For the text-containing cell, return its midpoint in [X, Y] coordinate format. 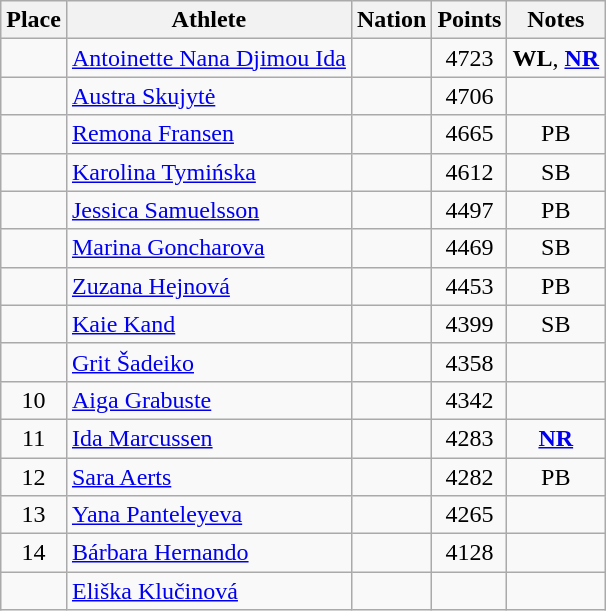
10 [34, 400]
4469 [470, 248]
Aiga Grabuste [208, 400]
4342 [470, 400]
Points [470, 20]
Remona Fransen [208, 134]
4612 [470, 172]
Kaie Kand [208, 324]
Marina Goncharova [208, 248]
Eliška Klučinová [208, 591]
14 [34, 553]
Grit Šadeiko [208, 362]
13 [34, 515]
4282 [470, 477]
Place [34, 20]
Athlete [208, 20]
12 [34, 477]
4265 [470, 515]
Austra Skujytė [208, 96]
11 [34, 438]
4706 [470, 96]
4723 [470, 58]
Zuzana Hejnová [208, 286]
Antoinette Nana Djimou Ida [208, 58]
4497 [470, 210]
4453 [470, 286]
4128 [470, 553]
4358 [470, 362]
Sara Aerts [208, 477]
4665 [470, 134]
NR [556, 438]
Bárbara Hernando [208, 553]
4283 [470, 438]
WL, NR [556, 58]
4399 [470, 324]
Yana Panteleyeva [208, 515]
Nation [391, 20]
Notes [556, 20]
Karolina Tymińska [208, 172]
Ida Marcussen [208, 438]
Jessica Samuelsson [208, 210]
